Scan for the cell matching the given text and deliver its (x, y) coordinate at center. 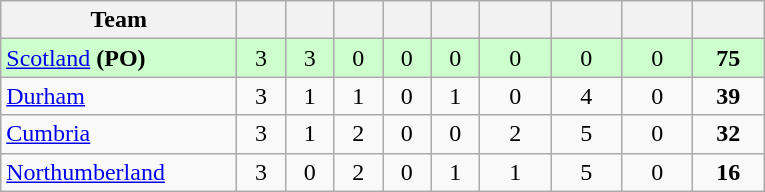
Northumberland (119, 172)
32 (728, 134)
Durham (119, 96)
16 (728, 172)
4 (586, 96)
Scotland (PO) (119, 58)
75 (728, 58)
Cumbria (119, 134)
Team (119, 20)
39 (728, 96)
